Identify which cell holds the provided text, then report its [x, y] central coordinate. 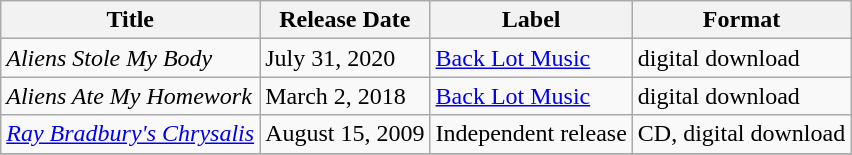
Release Date [345, 20]
Format [741, 20]
CD, digital download [741, 134]
August 15, 2009 [345, 134]
Independent release [531, 134]
Aliens Ate My Homework [130, 96]
Ray Bradbury's Chrysalis [130, 134]
July 31, 2020 [345, 58]
Aliens Stole My Body [130, 58]
Title [130, 20]
Label [531, 20]
March 2, 2018 [345, 96]
